Pinpoint the cell where the given text exists, returning its (x, y) midpoint coordinate. 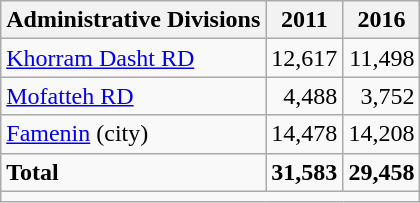
29,458 (382, 172)
Famenin (city) (134, 134)
11,498 (382, 58)
12,617 (304, 58)
14,478 (304, 134)
31,583 (304, 172)
4,488 (304, 96)
Administrative Divisions (134, 20)
Khorram Dasht RD (134, 58)
Mofatteh RD (134, 96)
2016 (382, 20)
3,752 (382, 96)
Total (134, 172)
2011 (304, 20)
14,208 (382, 134)
